Locate the cell with the specified text and output its [x, y] center coordinate. 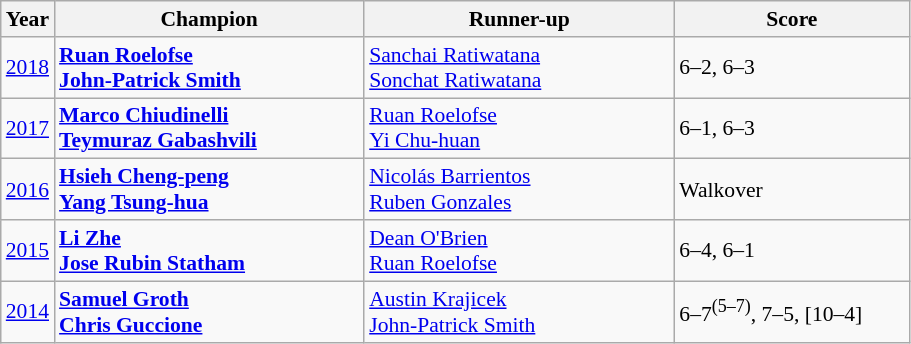
6–1, 6–3 [792, 128]
Li Zhe Jose Rubin Statham [209, 250]
Champion [209, 19]
Dean O'Brien Ruan Roelofse [519, 250]
2014 [28, 312]
6–2, 6–3 [792, 68]
Score [792, 19]
Runner-up [519, 19]
6–4, 6–1 [792, 250]
Year [28, 19]
2018 [28, 68]
Marco Chiudinelli Teymuraz Gabashvili [209, 128]
2015 [28, 250]
Ruan Roelofse Yi Chu-huan [519, 128]
Walkover [792, 190]
Sanchai Ratiwatana Sonchat Ratiwatana [519, 68]
6–7(5–7), 7–5, [10–4] [792, 312]
Ruan Roelofse John-Patrick Smith [209, 68]
Samuel Groth Chris Guccione [209, 312]
Hsieh Cheng-peng Yang Tsung-hua [209, 190]
Nicolás Barrientos Ruben Gonzales [519, 190]
Austin Krajicek John-Patrick Smith [519, 312]
2017 [28, 128]
2016 [28, 190]
